For the text-containing cell, return its midpoint in (X, Y) coordinate format. 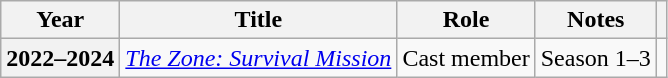
Notes (596, 20)
The Zone: Survival Mission (258, 58)
Season 1–3 (596, 58)
Title (258, 20)
Year (60, 20)
Role (466, 20)
2022–2024 (60, 58)
Cast member (466, 58)
